Return (X, Y) of the center of cell containing provided text 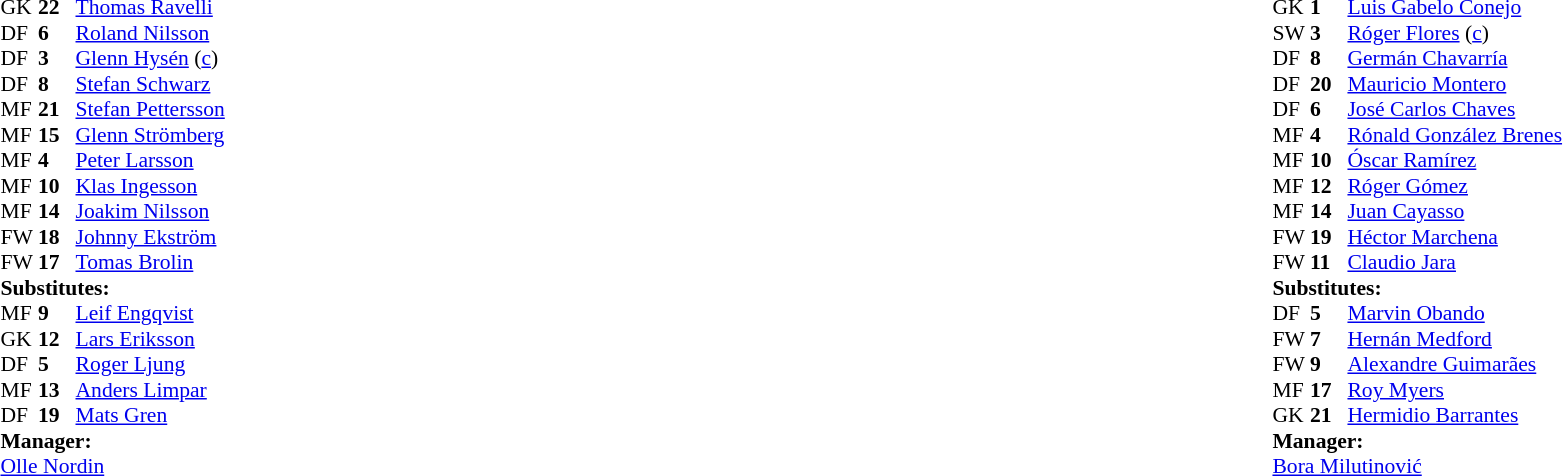
Óscar Ramírez (1454, 161)
Joakim Nilsson (150, 211)
Klas Ingesson (150, 186)
Stefan Pettersson (150, 109)
11 (1329, 263)
Juan Cayasso (1454, 211)
Anders Limpar (150, 390)
Mats Gren (150, 415)
18 (57, 237)
Hermidio Barrantes (1454, 415)
Peter Larsson (150, 161)
Roger Ljung (150, 365)
Rónald González Brenes (1454, 135)
Mauricio Montero (1454, 84)
Glenn Strömberg (150, 135)
Marvin Obando (1454, 313)
Roy Myers (1454, 390)
Tomas Brolin (150, 263)
Róger Flores (c) (1454, 33)
Lars Eriksson (150, 339)
7 (1329, 339)
Héctor Marchena (1454, 237)
SW (1291, 33)
Hernán Medford (1454, 339)
Germán Chavarría (1454, 59)
Roland Nilsson (150, 33)
Róger Gómez (1454, 186)
20 (1329, 84)
13 (57, 390)
José Carlos Chaves (1454, 109)
Alexandre Guimarães (1454, 365)
Stefan Schwarz (150, 84)
15 (57, 135)
Leif Engqvist (150, 313)
Glenn Hysén (c) (150, 59)
Claudio Jara (1454, 263)
Johnny Ekström (150, 237)
